Return (x, y) of the center of cell containing provided text 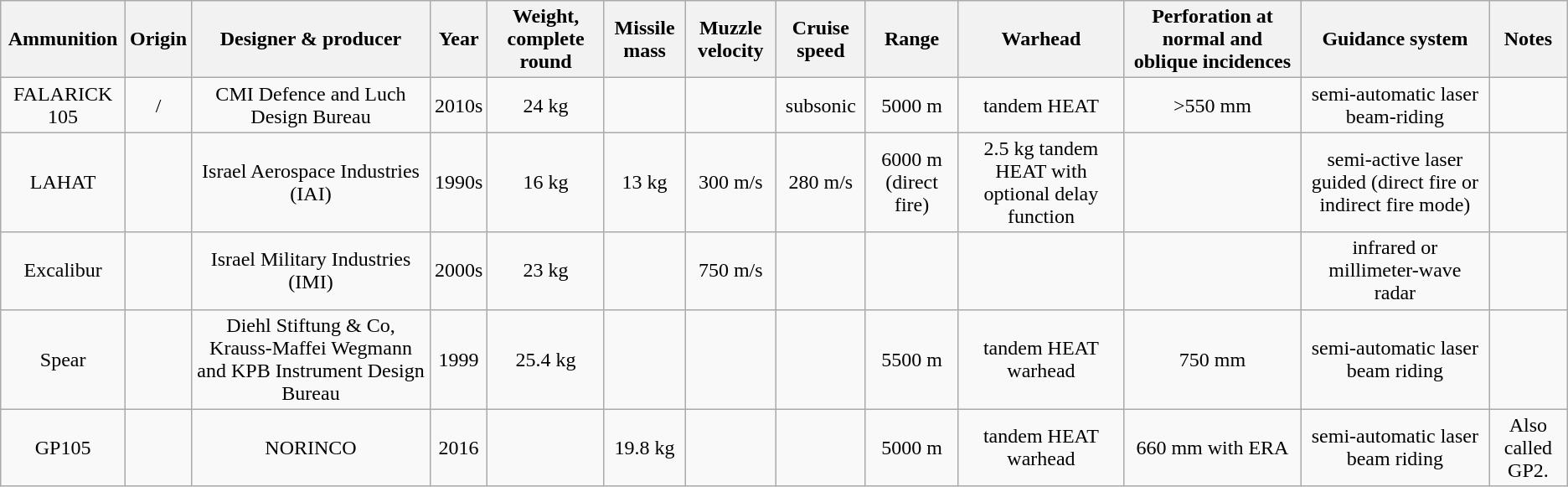
13 kg (645, 183)
750 mm (1213, 359)
Israel Aerospace Industries (IAI) (312, 183)
infrared or millimeter-wave radar (1395, 271)
2000s (458, 271)
/ (159, 106)
660 mm with ERA (1213, 448)
Israel Military Industries (IMI) (312, 271)
Notes (1529, 39)
Spear (64, 359)
2016 (458, 448)
25.4 kg (546, 359)
Also called GP2. (1529, 448)
>550 mm (1213, 106)
semi-automatic laser beam-riding (1395, 106)
semi-active laser guided (direct fire or indirect fire mode) (1395, 183)
Missile mass (645, 39)
Warhead (1040, 39)
Cruise speed (821, 39)
Diehl Stiftung & Co, Krauss-Maffei Wegmann and KPB Instrument Design Bureau (312, 359)
LAHAT (64, 183)
NORINCO (312, 448)
2.5 kg tandem HEAT with optional delay function (1040, 183)
Designer & producer (312, 39)
2010s (458, 106)
280 m/s (821, 183)
19.8 kg (645, 448)
Year (458, 39)
Excalibur (64, 271)
GP105 (64, 448)
5500 m (911, 359)
Ammunition (64, 39)
subsonic (821, 106)
CMI Defence and Luch Design Bureau (312, 106)
6000 m (direct fire) (911, 183)
16 kg (546, 183)
Perforation at normal and oblique incidences (1213, 39)
Weight, complete round (546, 39)
Range (911, 39)
1990s (458, 183)
23 kg (546, 271)
Origin (159, 39)
Muzzle velocity (730, 39)
300 m/s (730, 183)
tandem HEAT (1040, 106)
24 kg (546, 106)
Guidance system (1395, 39)
FALARICK 105 (64, 106)
1999 (458, 359)
750 m/s (730, 271)
